Provide the [X, Y] coordinate of the cell's center where the given text is located.  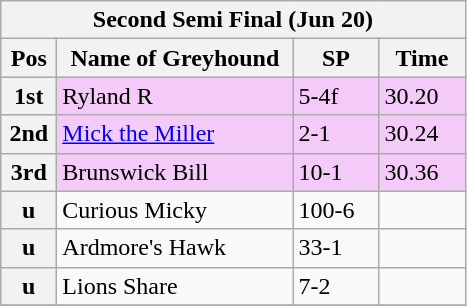
Pos [29, 58]
Mick the Miller [175, 134]
5-4f [336, 96]
Curious Micky [175, 210]
Brunswick Bill [175, 172]
Name of Greyhound [175, 58]
100-6 [336, 210]
Second Semi Final (Jun 20) [233, 20]
SP [336, 58]
Lions Share [175, 286]
30.24 [422, 134]
Ryland R [175, 96]
33-1 [336, 248]
Time [422, 58]
10-1 [336, 172]
30.36 [422, 172]
Ardmore's Hawk [175, 248]
2-1 [336, 134]
7-2 [336, 286]
30.20 [422, 96]
2nd [29, 134]
1st [29, 96]
3rd [29, 172]
